Identify which cell holds the provided text, then report its (x, y) central coordinate. 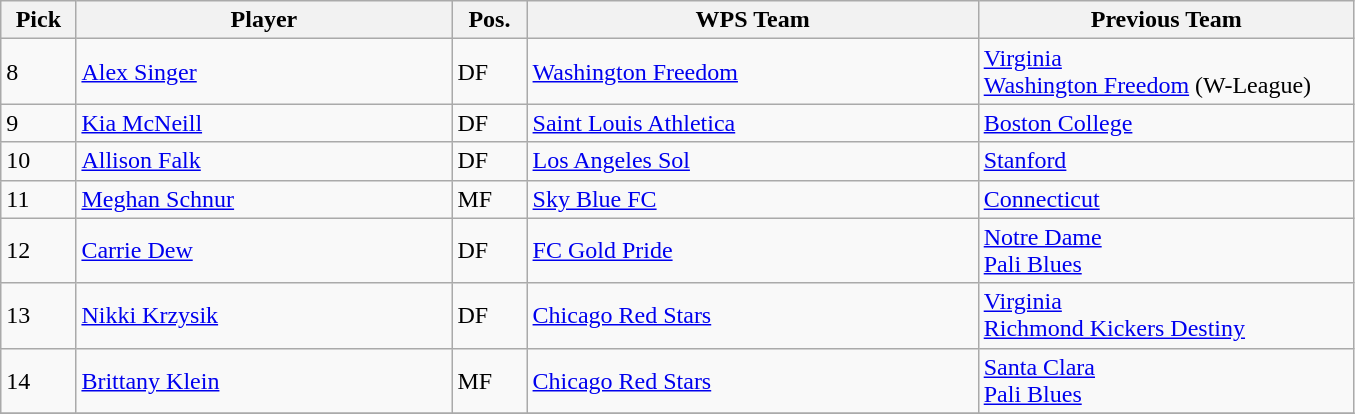
Boston College (1166, 123)
Carrie Dew (264, 250)
Player (264, 20)
VirginiaRichmond Kickers Destiny (1166, 316)
WPS Team (752, 20)
Pick (38, 20)
Kia McNeill (264, 123)
Washington Freedom (752, 72)
Nikki Krzysik (264, 316)
Alex Singer (264, 72)
Previous Team (1166, 20)
Stanford (1166, 161)
FC Gold Pride (752, 250)
Brittany Klein (264, 380)
11 (38, 199)
Santa ClaraPali Blues (1166, 380)
10 (38, 161)
9 (38, 123)
13 (38, 316)
8 (38, 72)
Los Angeles Sol (752, 161)
14 (38, 380)
Sky Blue FC (752, 199)
Notre DamePali Blues (1166, 250)
Connecticut (1166, 199)
Pos. (490, 20)
Saint Louis Athletica (752, 123)
VirginiaWashington Freedom (W-League) (1166, 72)
12 (38, 250)
Allison Falk (264, 161)
Meghan Schnur (264, 199)
